Return the (X, Y) coordinate for the center point of the cell that contains the specified text.  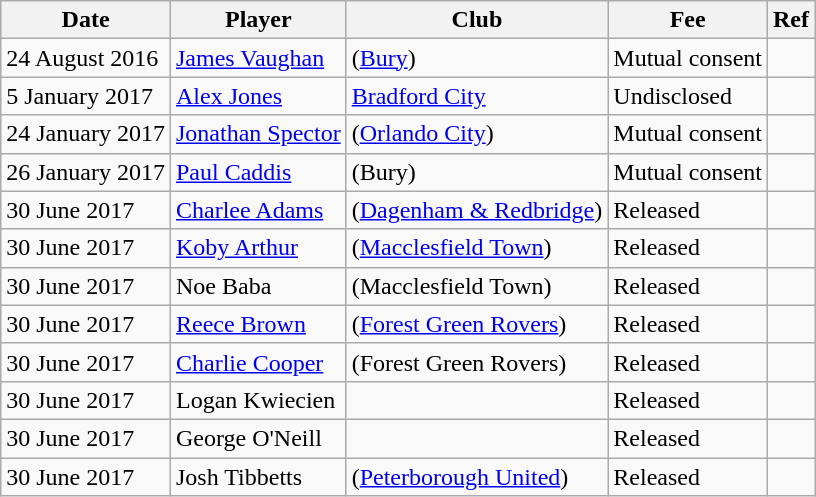
Reece Brown (258, 324)
Koby Arthur (258, 248)
James Vaughan (258, 58)
5 January 2017 (86, 96)
Alex Jones (258, 96)
Josh Tibbetts (258, 477)
Jonathan Spector (258, 134)
Charlie Cooper (258, 362)
George O'Neill (258, 438)
(Peterborough United) (477, 477)
26 January 2017 (86, 172)
(Orlando City) (477, 134)
Player (258, 20)
Logan Kwiecien (258, 400)
Bradford City (477, 96)
24 August 2016 (86, 58)
Ref (792, 20)
Date (86, 20)
Undisclosed (688, 96)
Noe Baba (258, 286)
Fee (688, 20)
Charlee Adams (258, 210)
Club (477, 20)
24 January 2017 (86, 134)
Paul Caddis (258, 172)
(Dagenham & Redbridge) (477, 210)
